From the cell containing the given text, extract its center point as (X, Y) coordinate. 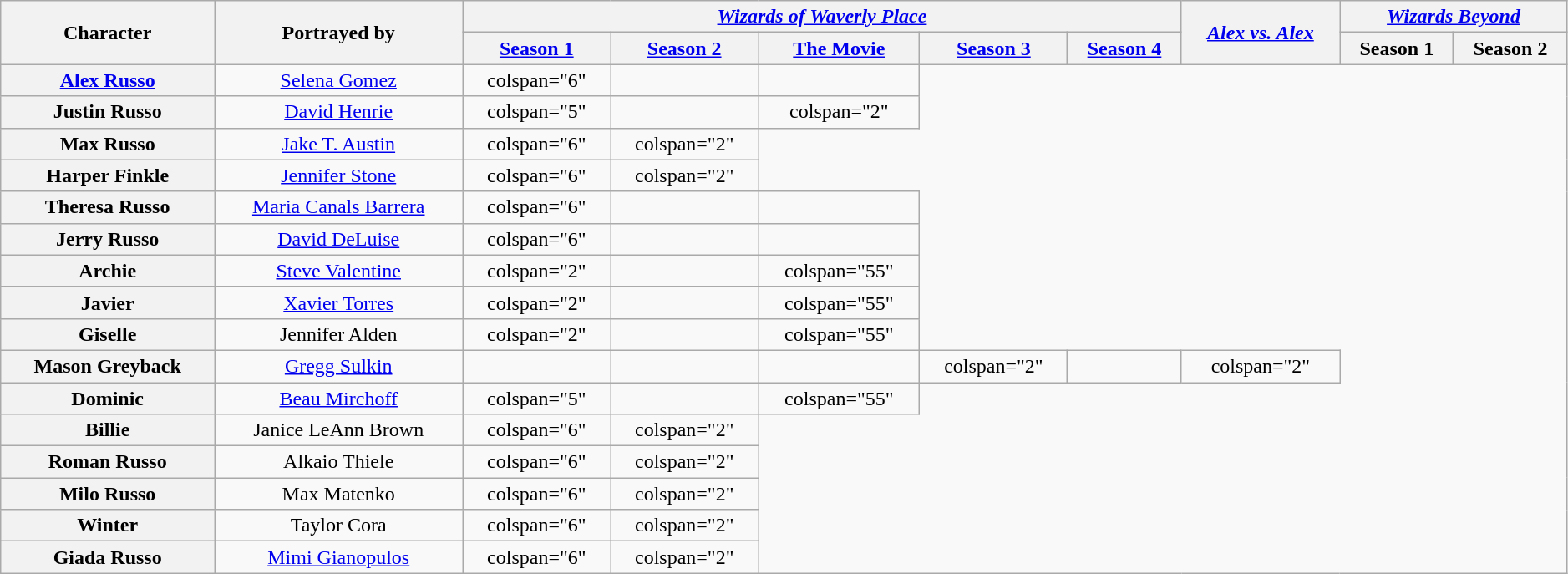
Dominic (108, 399)
Jerry Russo (108, 239)
The Movie (839, 48)
Mimi Gianopulos (339, 557)
Giada Russo (108, 557)
Wizards Beyond (1454, 17)
Billie (108, 430)
Mason Greyback (108, 366)
Jake T. Austin (339, 144)
Theresa Russo (108, 207)
Max Matenko (339, 494)
Javier (108, 302)
Beau Mirchoff (339, 399)
Max Russo (108, 144)
Justin Russo (108, 112)
Gregg Sulkin (339, 366)
Wizards of Waverly Place (822, 17)
Winter (108, 526)
Milo Russo (108, 494)
Jennifer Alden (339, 334)
Selena Gomez (339, 80)
Season 4 (1124, 48)
Roman Russo (108, 462)
Jennifer Stone (339, 175)
Alkaio Thiele (339, 462)
Taylor Cora (339, 526)
David Henrie (339, 112)
Season 3 (994, 48)
Alex Russo (108, 80)
Harper Finkle (108, 175)
Portrayed by (339, 33)
David DeLuise (339, 239)
Maria Canals Barrera (339, 207)
Janice LeAnn Brown (339, 430)
Character (108, 33)
Alex vs. Alex (1261, 33)
Steve Valentine (339, 271)
Xavier Torres (339, 302)
Archie (108, 271)
Giselle (108, 334)
